Return [x, y] of the center of cell containing provided text 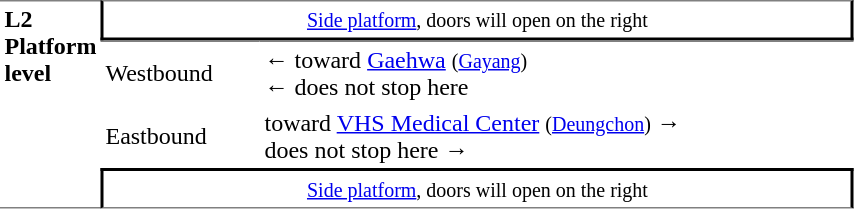
L2Platform level [50, 104]
Eastbound [180, 136]
← toward Gaehwa (Gayang)← does not stop here [557, 72]
toward VHS Medical Center (Deungchon) → does not stop here → [557, 136]
Westbound [180, 72]
